Capture the cell that displays the provided text and extract its (x, y) central coordinate. 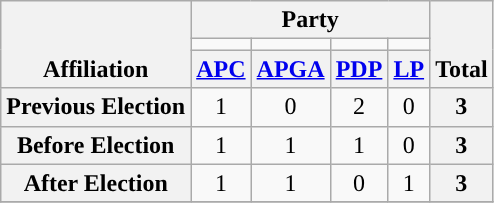
LP (409, 69)
PDP (359, 69)
APC (221, 69)
Affiliation (96, 44)
Previous Election (96, 107)
Party (310, 20)
2 (359, 107)
APGA (290, 69)
After Election (96, 183)
Before Election (96, 145)
Total (462, 44)
